Detect which cell encompasses the target text, then output its [X, Y] center coordinate. 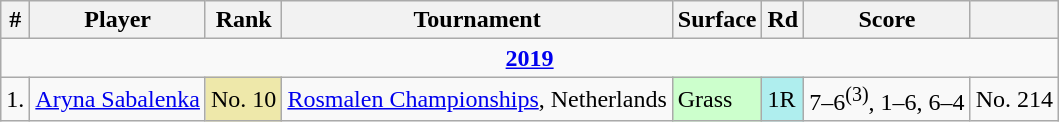
No. 10 [243, 100]
Score [887, 20]
1R [783, 100]
Aryna Sabalenka [118, 100]
No. 214 [1014, 100]
Rank [243, 20]
7–6(3), 1–6, 6–4 [887, 100]
Player [118, 20]
Rosmalen Championships, Netherlands [477, 100]
Surface [717, 20]
Rd [783, 20]
Grass [717, 100]
# [16, 20]
Tournament [477, 20]
2019 [530, 58]
1. [16, 100]
